From the cell containing the given text, extract its center point as (X, Y) coordinate. 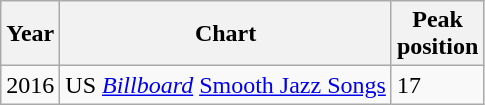
Chart (226, 34)
Year (30, 34)
2016 (30, 85)
17 (437, 85)
US Billboard Smooth Jazz Songs (226, 85)
Peakposition (437, 34)
